Extract the (x, y) coordinate from the center of the cell holding the provided text.  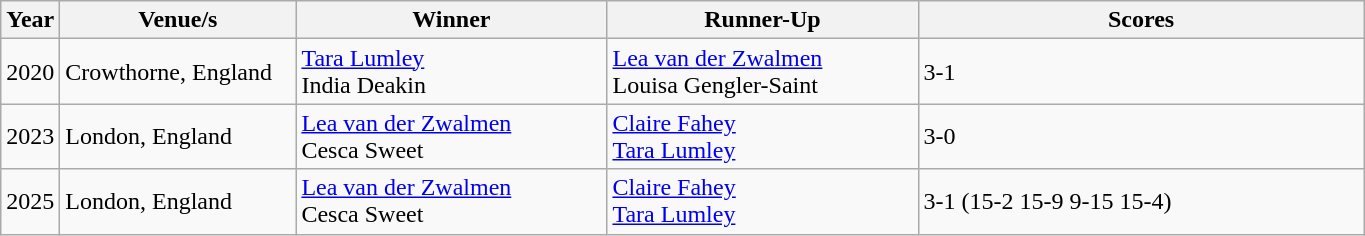
3-1 (15-2 15-9 9-15 15-4) (1141, 202)
3-1 (1141, 72)
Venue/s (178, 20)
2020 (30, 72)
Winner (452, 20)
2025 (30, 202)
3-0 (1141, 136)
2023 (30, 136)
Crowthorne, England (178, 72)
Lea van der Zwalmen Louisa Gengler-Saint (762, 72)
Scores (1141, 20)
Runner-Up (762, 20)
Tara Lumley India Deakin (452, 72)
Year (30, 20)
